Pinpoint the cell where the given text exists, returning its [X, Y] midpoint coordinate. 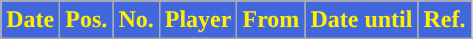
Ref. [444, 20]
Date [30, 20]
No. [136, 20]
Player [198, 20]
From [271, 20]
Date until [362, 20]
Pos. [86, 20]
